Detect which cell encompasses the target text, then output its [x, y] center coordinate. 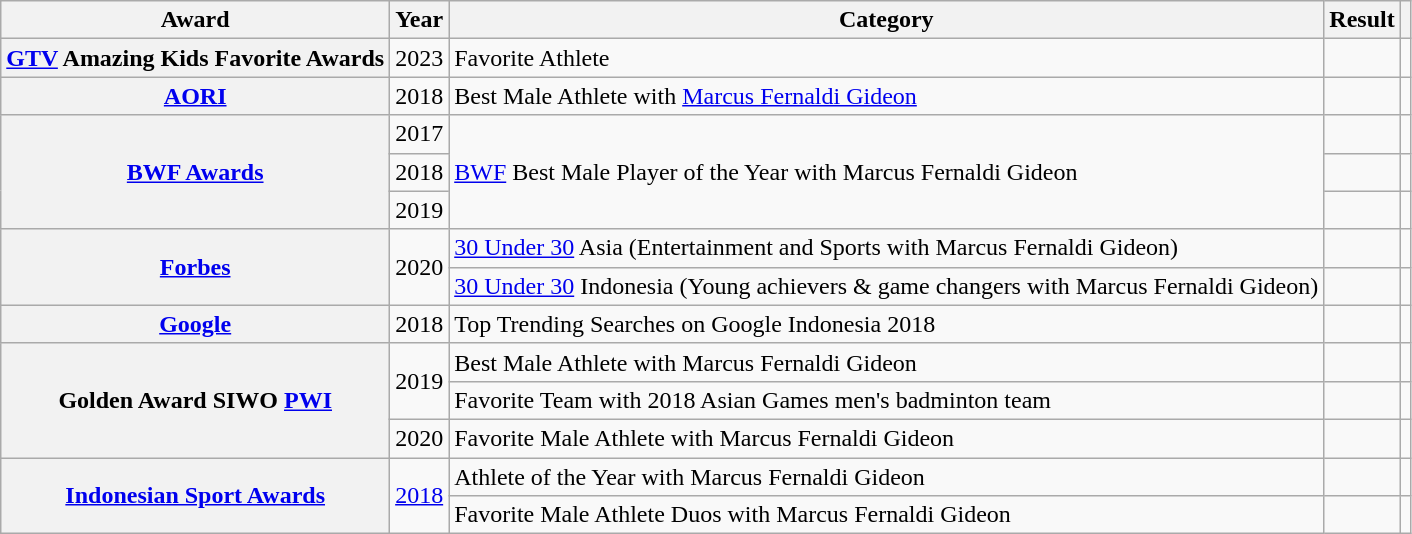
Favorite Male Athlete Duos with Marcus Fernaldi Gideon [886, 515]
Result [1362, 20]
BWF Best Male Player of the Year with Marcus Fernaldi Gideon [886, 172]
Google [196, 324]
Year [420, 20]
Golden Award SIWO PWI [196, 400]
GTV Amazing Kids Favorite Awards [196, 58]
BWF Awards [196, 172]
AORI [196, 96]
Indonesian Sport Awards [196, 496]
Top Trending Searches on Google Indonesia 2018 [886, 324]
Favorite Male Athlete with Marcus Fernaldi Gideon [886, 438]
Favorite Athlete [886, 58]
Forbes [196, 267]
Category [886, 20]
Athlete of the Year with Marcus Fernaldi Gideon [886, 477]
Favorite Team with 2018 Asian Games men's badminton team [886, 400]
2023 [420, 58]
Award [196, 20]
2017 [420, 134]
30 Under 30 Asia (Entertainment and Sports with Marcus Fernaldi Gideon) [886, 248]
30 Under 30 Indonesia (Young achievers & game changers with Marcus Fernaldi Gideon) [886, 286]
